Find where the given text appears and provide that cell's center as [x, y] coordinate. 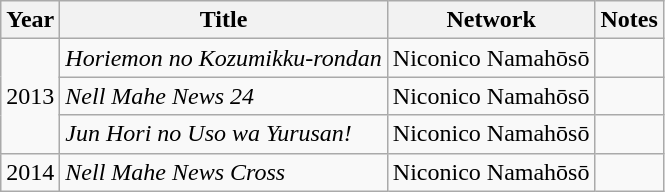
Year [30, 20]
Nell Mahe News Cross [224, 172]
2014 [30, 172]
Jun Hori no Uso wa Yurusan! [224, 134]
Horiemon no Kozumikku-rondan [224, 58]
2013 [30, 96]
Nell Mahe News 24 [224, 96]
Title [224, 20]
Notes [629, 20]
Network [491, 20]
